Find where the given text appears and provide that cell's center as (x, y) coordinate. 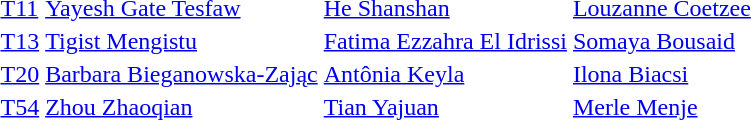
Fatima Ezzahra El Idrissi (445, 41)
Tigist Mengistu (182, 41)
Barbara Bieganowska-Zając (182, 74)
Antônia Keyla (445, 74)
